Identify which cell holds the provided text, then report its [x, y] central coordinate. 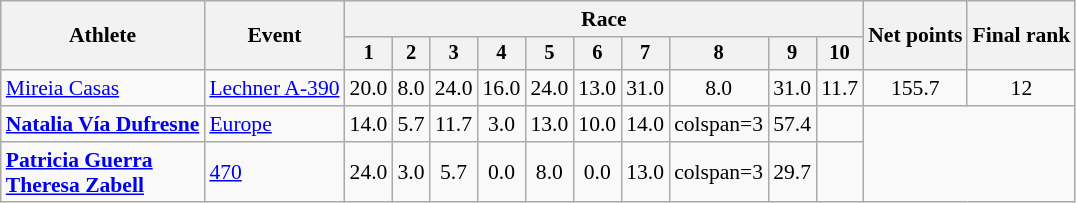
Natalia Vía Dufresne [103, 124]
Event [274, 36]
9 [792, 54]
Race [604, 19]
10 [840, 54]
155.7 [915, 88]
6 [597, 54]
Final rank [1021, 36]
4 [501, 54]
5 [549, 54]
Athlete [103, 36]
20.0 [369, 88]
1 [369, 54]
Europe [274, 124]
2 [410, 54]
Net points [915, 36]
10.0 [597, 124]
7 [645, 54]
Mireia Casas [103, 88]
57.4 [792, 124]
Lechner A-390 [274, 88]
16.0 [501, 88]
3 [454, 54]
29.7 [792, 172]
Patricia GuerraTheresa Zabell [103, 172]
470 [274, 172]
8 [718, 54]
12 [1021, 88]
